Find where the given text appears and provide that cell's center as [X, Y] coordinate. 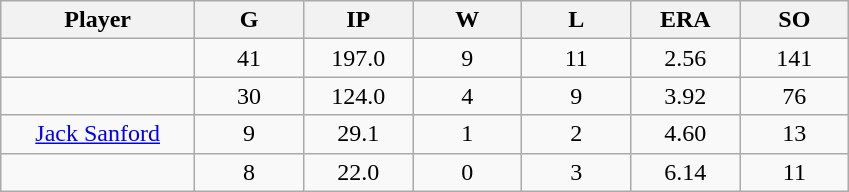
76 [794, 96]
30 [250, 96]
IP [358, 20]
41 [250, 58]
G [250, 20]
8 [250, 172]
6.14 [686, 172]
3 [576, 172]
Jack Sanford [98, 134]
197.0 [358, 58]
1 [468, 134]
22.0 [358, 172]
124.0 [358, 96]
2.56 [686, 58]
13 [794, 134]
29.1 [358, 134]
3.92 [686, 96]
SO [794, 20]
W [468, 20]
4.60 [686, 134]
L [576, 20]
141 [794, 58]
Player [98, 20]
4 [468, 96]
0 [468, 172]
2 [576, 134]
ERA [686, 20]
